From the cell containing the given text, extract its center point as [X, Y] coordinate. 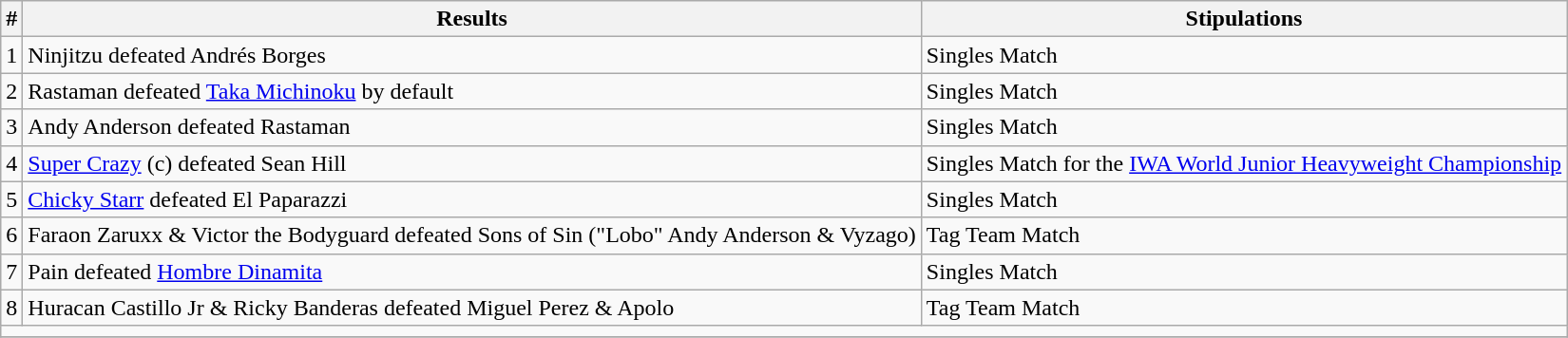
2 [11, 91]
5 [11, 199]
Singles Match for the IWA World Junior Heavyweight Championship [1243, 163]
Huracan Castillo Jr & Ricky Banderas defeated Miguel Perez & Apolo [472, 308]
Ninjitzu defeated Andrés Borges [472, 55]
8 [11, 308]
Chicky Starr defeated El Paparazzi [472, 199]
Results [472, 19]
4 [11, 163]
Faraon Zaruxx & Victor the Bodyguard defeated Sons of Sin ("Lobo" Andy Anderson & Vyzago) [472, 235]
Rastaman defeated Taka Michinoku by default [472, 91]
6 [11, 235]
1 [11, 55]
Pain defeated Hombre Dinamita [472, 272]
Andy Anderson defeated Rastaman [472, 127]
Super Crazy (c) defeated Sean Hill [472, 163]
3 [11, 127]
Stipulations [1243, 19]
# [11, 19]
7 [11, 272]
